Return [x, y] of the center of cell containing provided text 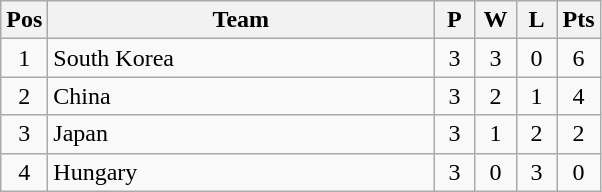
P [454, 20]
Pts [578, 20]
Hungary [241, 172]
South Korea [241, 58]
Team [241, 20]
6 [578, 58]
W [496, 20]
Japan [241, 134]
L [536, 20]
Pos [24, 20]
China [241, 96]
